For the text-containing cell, return its midpoint in [X, Y] coordinate format. 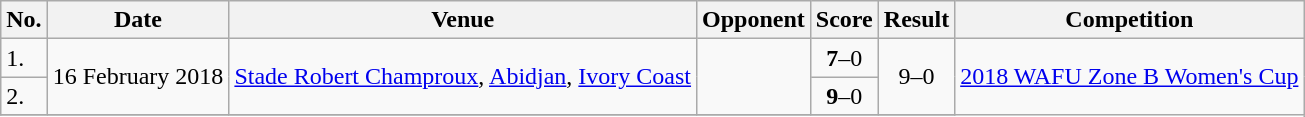
Opponent [754, 20]
Score [844, 20]
Stade Robert Champroux, Abidjan, Ivory Coast [463, 77]
Venue [463, 20]
Result [916, 20]
2018 WAFU Zone B Women's Cup [1130, 77]
No. [24, 20]
Date [138, 20]
1. [24, 58]
7–0 [844, 58]
Competition [1130, 20]
2. [24, 96]
16 February 2018 [138, 77]
